Search for the cell housing the specified text and yield its (x, y) center coordinate. 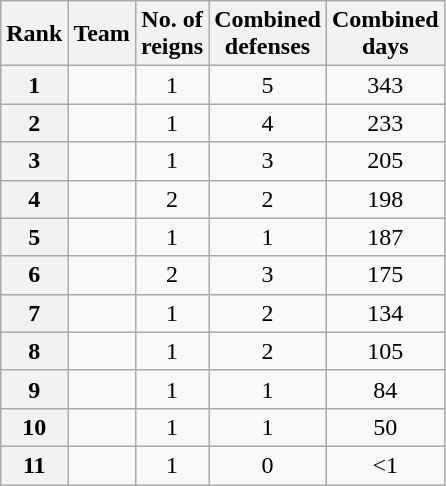
6 (34, 275)
187 (385, 237)
Team (102, 34)
134 (385, 313)
175 (385, 275)
343 (385, 85)
7 (34, 313)
0 (268, 465)
<1 (385, 465)
10 (34, 427)
198 (385, 199)
50 (385, 427)
Combineddays (385, 34)
8 (34, 351)
Rank (34, 34)
11 (34, 465)
Combineddefenses (268, 34)
233 (385, 123)
205 (385, 161)
No. ofreigns (172, 34)
105 (385, 351)
84 (385, 389)
9 (34, 389)
